Provide the (x, y) coordinate of the cell's center where the given text is located.  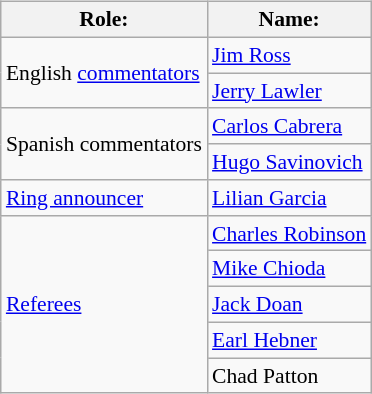
Role: (104, 20)
Earl Hebner (289, 340)
Jack Doan (289, 305)
Chad Patton (289, 376)
Carlos Cabrera (289, 126)
Jerry Lawler (289, 91)
Name: (289, 20)
Referees (104, 304)
Mike Chioda (289, 269)
English commentators (104, 72)
Charles Robinson (289, 233)
Spanish commentators (104, 144)
Ring announcer (104, 198)
Hugo Savinovich (289, 162)
Lilian Garcia (289, 198)
Jim Ross (289, 55)
